For the text-containing cell, return its midpoint in (X, Y) coordinate format. 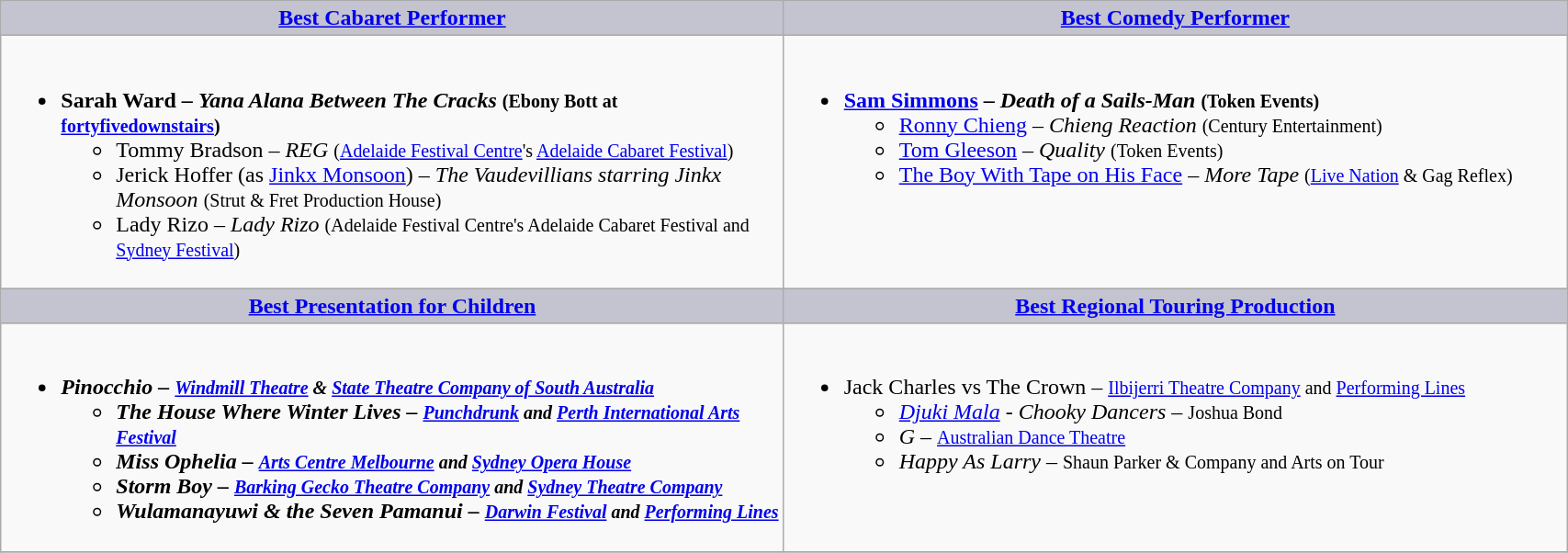
Best Presentation for Children (392, 306)
Best Cabaret Performer (392, 18)
Best Comedy Performer (1175, 18)
Best Regional Touring Production (1175, 306)
